Identify which cell holds the provided text, then report its (X, Y) central coordinate. 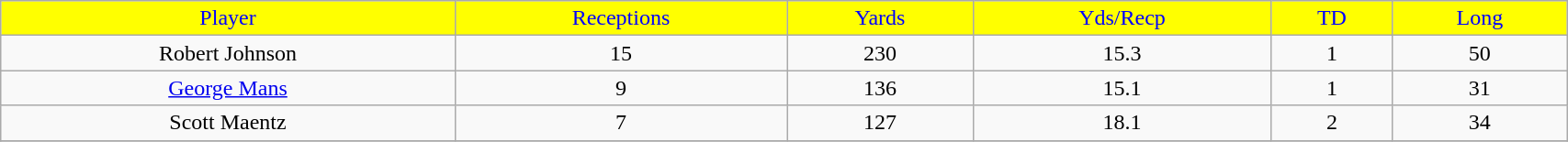
230 (880, 53)
18.1 (1122, 123)
7 (621, 123)
Scott Maentz (228, 123)
15.1 (1122, 88)
Yds/Recp (1122, 18)
George Mans (228, 88)
2 (1332, 123)
15 (621, 53)
Robert Johnson (228, 53)
127 (880, 123)
136 (880, 88)
34 (1480, 123)
Long (1480, 18)
15.3 (1122, 53)
Yards (880, 18)
9 (621, 88)
Player (228, 18)
Receptions (621, 18)
TD (1332, 18)
31 (1480, 88)
50 (1480, 53)
